Return (X, Y) of the center of cell containing provided text 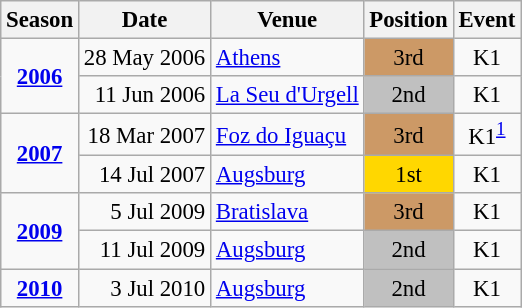
11 Jun 2006 (144, 95)
Position (408, 20)
3 Jul 2010 (144, 288)
28 May 2006 (144, 58)
2010 (40, 288)
Venue (288, 20)
Bratislava (288, 213)
Athens (288, 58)
5 Jul 2009 (144, 213)
Date (144, 20)
2009 (40, 232)
Foz do Iguaçu (288, 135)
La Seu d'Urgell (288, 95)
Season (40, 20)
18 Mar 2007 (144, 135)
14 Jul 2007 (144, 175)
11 Jul 2009 (144, 250)
2006 (40, 76)
2007 (40, 154)
1st (408, 175)
K11 (487, 135)
Event (487, 20)
